Determine the (x, y) coordinate at the center of the cell enclosing the given text.  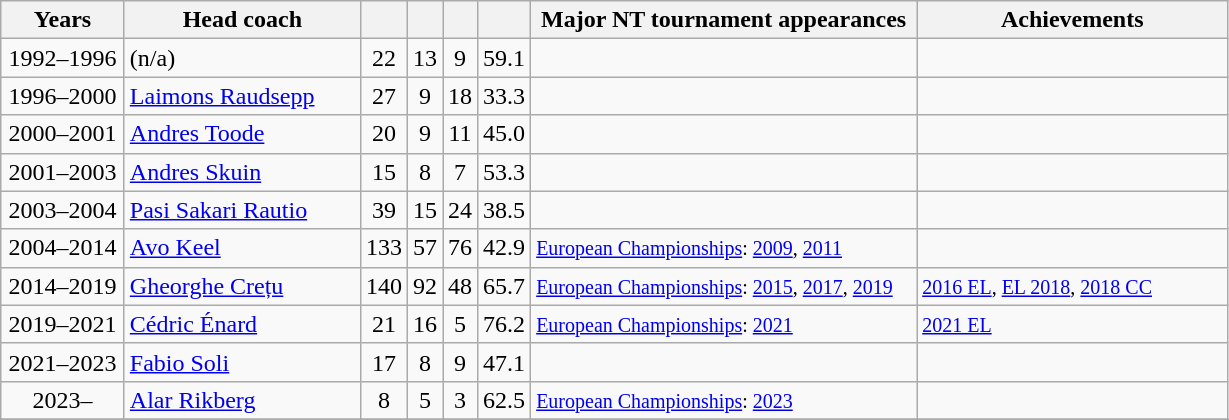
140 (384, 286)
53.3 (504, 172)
38.5 (504, 210)
20 (384, 134)
European Championships: 2015, 2017, 2019 (724, 286)
17 (384, 362)
European Championships: 2009, 2011 (724, 248)
24 (460, 210)
65.7 (504, 286)
11 (460, 134)
22 (384, 58)
18 (460, 96)
1996–2000 (63, 96)
47.1 (504, 362)
Andres Skuin (242, 172)
2000–2001 (63, 134)
76.2 (504, 324)
Achievements (1072, 20)
Major NT tournament appearances (724, 20)
Fabio Soli (242, 362)
39 (384, 210)
7 (460, 172)
2014–2019 (63, 286)
(n/a) (242, 58)
13 (424, 58)
33.3 (504, 96)
3 (460, 400)
Gheorghe Crețu (242, 286)
45.0 (504, 134)
Avo Keel (242, 248)
Years (63, 20)
2019–2021 (63, 324)
European Championships: 2021 (724, 324)
62.5 (504, 400)
27 (384, 96)
2004–2014 (63, 248)
2021–2023 (63, 362)
2021 EL (1072, 324)
Andres Toode (242, 134)
Alar Rikberg (242, 400)
48 (460, 286)
133 (384, 248)
Laimons Raudsepp (242, 96)
1992–1996 (63, 58)
2016 EL, EL 2018, 2018 CC (1072, 286)
76 (460, 248)
16 (424, 324)
2023– (63, 400)
2001–2003 (63, 172)
59.1 (504, 58)
57 (424, 248)
42.9 (504, 248)
Cédric Énard (242, 324)
2003–2004 (63, 210)
European Championships: 2023 (724, 400)
21 (384, 324)
92 (424, 286)
Pasi Sakari Rautio (242, 210)
Head coach (242, 20)
